Determine the [x, y] coordinate at the center of the cell enclosing the given text.  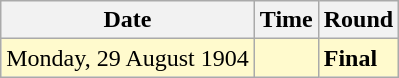
Round [358, 20]
Time [286, 20]
Final [358, 58]
Date [128, 20]
Monday, 29 August 1904 [128, 58]
